Pinpoint the cell where the given text exists, returning its (X, Y) midpoint coordinate. 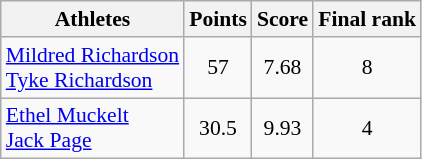
Mildred RichardsonTyke Richardson (92, 68)
57 (218, 68)
Athletes (92, 19)
4 (367, 128)
Ethel MuckeltJack Page (92, 128)
Final rank (367, 19)
Points (218, 19)
7.68 (282, 68)
9.93 (282, 128)
30.5 (218, 128)
Score (282, 19)
8 (367, 68)
